Capture the cell that displays the provided text and extract its (X, Y) central coordinate. 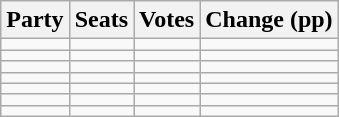
Votes (167, 20)
Party (35, 20)
Seats (101, 20)
Change (pp) (269, 20)
